Return (X, Y) of the center of cell containing provided text 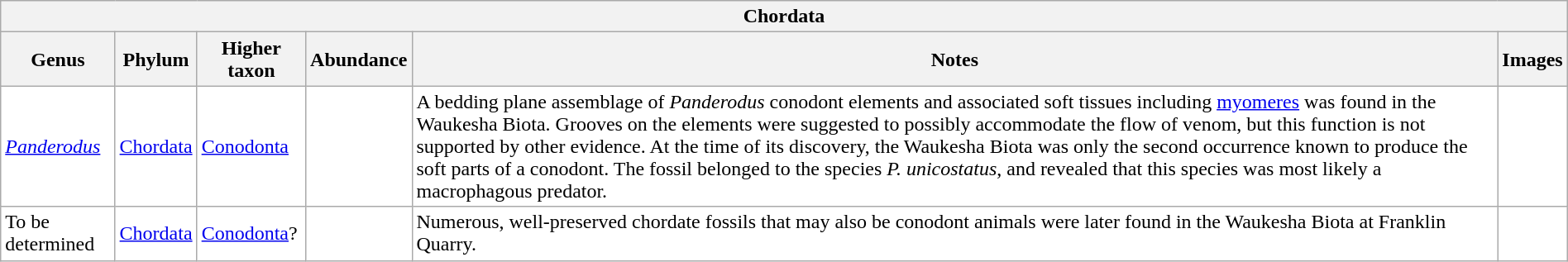
Higher taxon (251, 60)
Conodonta? (251, 233)
Numerous, well-preserved chordate fossils that may also be conodont animals were later found in the Waukesha Biota at Franklin Quarry. (954, 233)
Panderodus (58, 146)
To be determined (58, 233)
Notes (954, 60)
Conodonta (251, 146)
Abundance (359, 60)
Images (1532, 60)
Genus (58, 60)
Phylum (155, 60)
